From the cell containing the given text, extract its center point as (X, Y) coordinate. 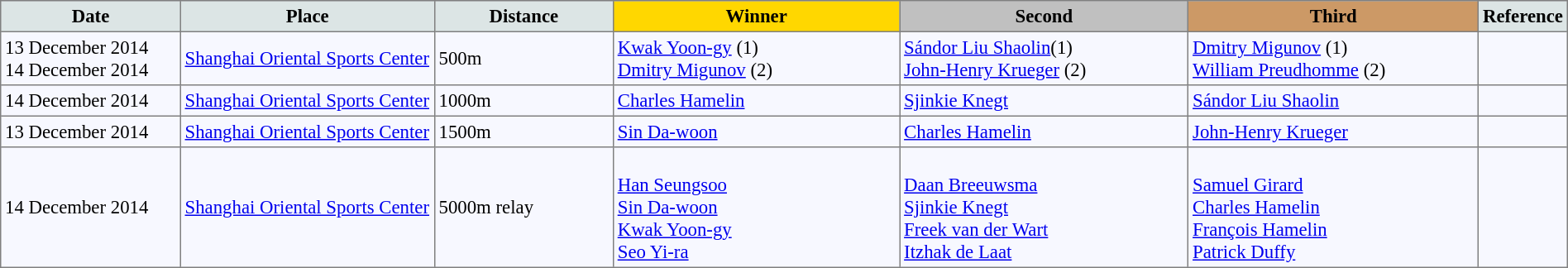
500m (523, 58)
1500m (523, 132)
Dmitry Migunov (1) William Preudhomme (2) (1333, 58)
Distance (523, 17)
13 December 2014 (91, 132)
5000m relay (523, 208)
Second (1044, 17)
13 December 2014 14 December 2014 (91, 58)
1000m (523, 101)
Sándor Liu Shaolin(1) John-Henry Krueger (2) (1044, 58)
Sjinkie Knegt (1044, 101)
Date (91, 17)
Han SeungsooSin Da-woonKwak Yoon-gySeo Yi-ra (756, 208)
Samuel GirardCharles HamelinFrançois HamelinPatrick Duffy (1333, 208)
Winner (756, 17)
Place (308, 17)
Daan BreeuwsmaSjinkie KnegtFreek van der WartItzhak de Laat (1044, 208)
Kwak Yoon-gy (1) Dmitry Migunov (2) (756, 58)
Reference (1523, 17)
John-Henry Krueger (1333, 132)
Sin Da-woon (756, 132)
Third (1333, 17)
Sándor Liu Shaolin (1333, 101)
